Search for the cell housing the specified text and yield its (X, Y) center coordinate. 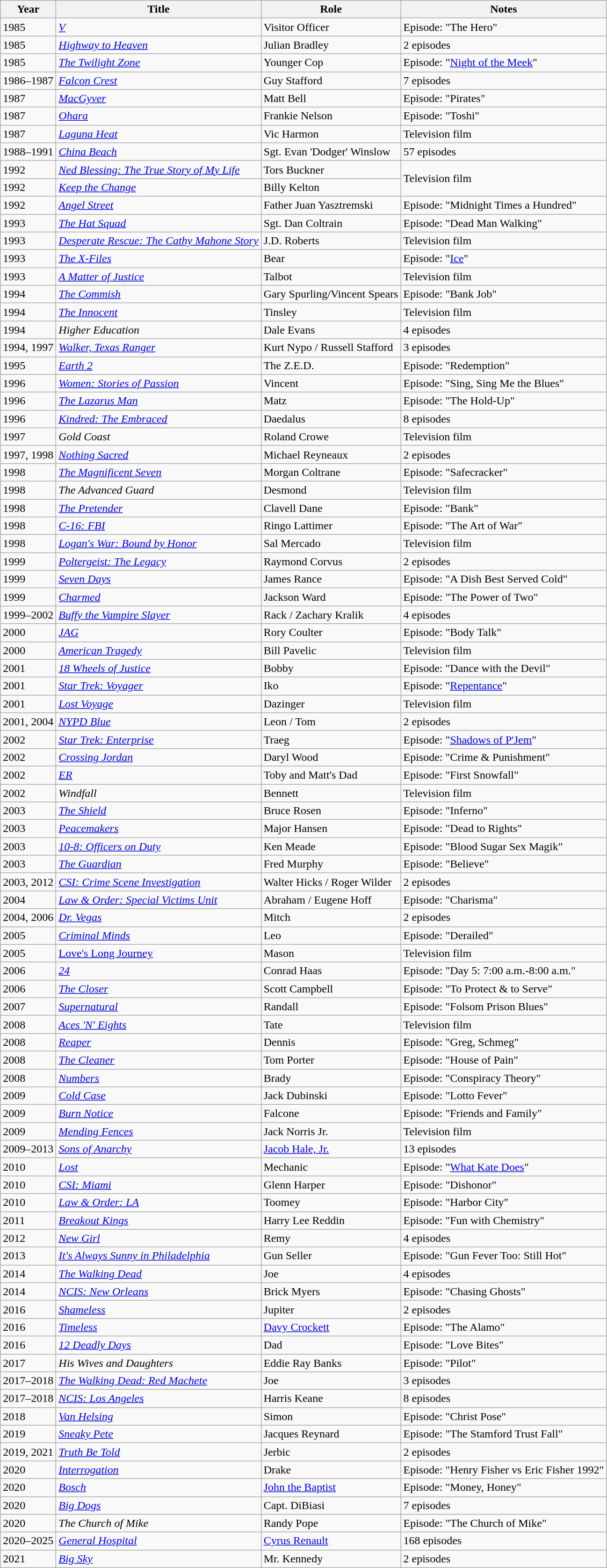
Big Dogs (159, 1505)
Kindred: The Embraced (159, 419)
Episode: "Dead Man Walking" (504, 223)
2004, 2006 (28, 918)
Numbers (159, 1078)
Sgt. Evan 'Dodger' Winslow (331, 152)
The Commish (159, 294)
Episode: "The Stamford Trust Fall" (504, 1434)
CSI: Miami (159, 1185)
ER (159, 775)
NCIS: New Orleans (159, 1291)
Episode: "Lotto Fever" (504, 1096)
Desmond (331, 490)
Roland Crowe (331, 437)
Crossing Jordan (159, 757)
Episode: "House of Pain" (504, 1060)
Star Trek: Voyager (159, 686)
Dennis (331, 1042)
Episode: "A Dish Best Served Cold" (504, 579)
Billy Kelton (331, 187)
Shameless (159, 1309)
Dr. Vegas (159, 918)
Episode: "Friends and Family" (504, 1114)
Bruce Rosen (331, 811)
Episode: "Toshi" (504, 116)
Star Trek: Enterprise (159, 739)
Leo (331, 935)
Brick Myers (331, 1291)
Aces 'N' Eights (159, 1024)
Episode: "Pirates" (504, 98)
Raymond Corvus (331, 562)
Gold Coast (159, 437)
Women: Stories of Passion (159, 383)
Falcone (331, 1114)
Tors Buckner (331, 169)
Sgt. Dan Coltrain (331, 223)
Jacob Hale, Jr. (331, 1149)
Tinsley (331, 312)
Episode: "Midnight Times a Hundred" (504, 205)
1997, 1998 (28, 454)
Logan's War: Bound by Honor (159, 544)
Episode: "Safecracker" (504, 472)
Sons of Anarchy (159, 1149)
Falcon Crest (159, 80)
Episode: "First Snowfall" (504, 775)
The Magnificent Seven (159, 472)
Poltergeist: The Legacy (159, 562)
2009–2013 (28, 1149)
Title (159, 9)
Jacques Reynard (331, 1434)
Abraham / Eugene Hoff (331, 900)
Reaper (159, 1042)
Mitch (331, 918)
Episode: "The Hero" (504, 27)
Episode: "To Protect & to Serve" (504, 989)
James Rance (331, 579)
2011 (28, 1220)
Matz (331, 401)
Leon / Tom (331, 722)
Episode: "Gun Fever Too: Still Hot" (504, 1256)
Episode: "The Church of Mike" (504, 1523)
Father Juan Yasztremski (331, 205)
Episode: "Bank" (504, 508)
C-16: FBI (159, 526)
Episode: "Fun with Chemistry" (504, 1220)
Episode: "Chasing Ghosts" (504, 1291)
Episode: "Love Bites" (504, 1345)
Episode: "Night of the Meek" (504, 63)
Sal Mercado (331, 544)
Role (331, 9)
Visitor Officer (331, 27)
Bill Pavelic (331, 650)
Traeg (331, 739)
Kurt Nypo / Russell Stafford (331, 348)
Timeless (159, 1327)
Episode: "Redemption" (504, 365)
Younger Cop (331, 63)
1986–1987 (28, 80)
Morgan Coltrane (331, 472)
Mr. Kennedy (331, 1559)
Mason (331, 953)
Tate (331, 1024)
Episode: "The Power of Two" (504, 597)
2003, 2012 (28, 882)
Episode: "Conspiracy Theory" (504, 1078)
The Pretender (159, 508)
Major Hansen (331, 829)
Jupiter (331, 1309)
2004 (28, 900)
The Innocent (159, 312)
Episode: "Dance with the Devil" (504, 668)
Episode: "Henry Fisher vs Eric Fisher 1992" (504, 1470)
Dad (331, 1345)
Earth 2 (159, 365)
Capt. DiBiasi (331, 1505)
Scott Campbell (331, 989)
Criminal Minds (159, 935)
The Guardian (159, 864)
2020–2025 (28, 1541)
1997 (28, 437)
Peacemakers (159, 829)
The X-Files (159, 259)
2018 (28, 1416)
Ned Blessing: The True Story of My Life (159, 169)
China Beach (159, 152)
MacGyver (159, 98)
The Cleaner (159, 1060)
10-8: Officers on Duty (159, 846)
Lost Voyage (159, 704)
Episode: "Charisma" (504, 900)
Episode: "Christ Pose" (504, 1416)
The Walking Dead: Red Machete (159, 1381)
Daedalus (331, 419)
Charmed (159, 597)
Law & Order: Special Victims Unit (159, 900)
Ringo Lattimer (331, 526)
Matt Bell (331, 98)
Gun Seller (331, 1256)
American Tragedy (159, 650)
Nothing Sacred (159, 454)
Supernatural (159, 1006)
Episode: "Day 5: 7:00 a.m.-8:00 a.m." (504, 971)
Episode: "The Art of War" (504, 526)
2021 (28, 1559)
Bear (331, 259)
Desperate Rescue: The Cathy Mahone Story (159, 241)
Van Helsing (159, 1416)
Frankie Nelson (331, 116)
Vic Harmon (331, 134)
Breakout Kings (159, 1220)
Higher Education (159, 330)
2001, 2004 (28, 722)
Notes (504, 9)
Episode: "Bank Job" (504, 294)
Episode: "Crime & Punishment" (504, 757)
Angel Street (159, 205)
The Shield (159, 811)
57 episodes (504, 152)
Jack Norris Jr. (331, 1131)
The Twilight Zone (159, 63)
The Lazarus Man (159, 401)
2017 (28, 1363)
The Walking Dead (159, 1274)
Randall (331, 1006)
Toomey (331, 1203)
Remy (331, 1238)
Toby and Matt's Dad (331, 775)
168 episodes (504, 1541)
12 Deadly Days (159, 1345)
1999–2002 (28, 615)
Bosch (159, 1488)
2019 (28, 1434)
It's Always Sunny in Philadelphia (159, 1256)
Randy Pope (331, 1523)
Vincent (331, 383)
JAG (159, 633)
Ohara (159, 116)
Episode: "Derailed" (504, 935)
Tom Porter (331, 1060)
24 (159, 971)
Episode: "Folsom Prison Blues" (504, 1006)
13 episodes (504, 1149)
Sneaky Pete (159, 1434)
Michael Reyneaux (331, 454)
Mending Fences (159, 1131)
Walter Hicks / Roger Wilder (331, 882)
Dale Evans (331, 330)
His Wives and Daughters (159, 1363)
Episode: "Blood Sugar Sex Magik" (504, 846)
Mechanic (331, 1167)
Drake (331, 1470)
The Church of Mike (159, 1523)
Episode: "Greg, Schmeg" (504, 1042)
Windfall (159, 793)
Episode: "What Kate Does" (504, 1167)
Gary Spurling/Vincent Spears (331, 294)
2013 (28, 1256)
Rory Coulter (331, 633)
Walker, Texas Ranger (159, 348)
Episode: "Repentance" (504, 686)
Cold Case (159, 1096)
V (159, 27)
Keep the Change (159, 187)
Lost (159, 1167)
Brady (331, 1078)
1995 (28, 365)
Interrogation (159, 1470)
Clavell Dane (331, 508)
Episode: "Harbor City" (504, 1203)
Seven Days (159, 579)
Daryl Wood (331, 757)
Bennett (331, 793)
Rack / Zachary Kralik (331, 615)
Jackson Ward (331, 597)
Episode: "Sing, Sing Me the Blues" (504, 383)
Episode: "Believe" (504, 864)
Eddie Ray Banks (331, 1363)
Truth Be Told (159, 1452)
Jack Dubinski (331, 1096)
Julian Bradley (331, 45)
Episode: "Body Talk" (504, 633)
Davy Crockett (331, 1327)
Talbot (331, 277)
2019, 2021 (28, 1452)
Law & Order: LA (159, 1203)
2012 (28, 1238)
NYPD Blue (159, 722)
Ken Meade (331, 846)
Highway to Heaven (159, 45)
Episode: "Ice" (504, 259)
The Z.E.D. (331, 365)
Episode: "Pilot" (504, 1363)
1994, 1997 (28, 348)
J.D. Roberts (331, 241)
Conrad Haas (331, 971)
Guy Stafford (331, 80)
A Matter of Justice (159, 277)
Glenn Harper (331, 1185)
Episode: "The Hold-Up" (504, 401)
2007 (28, 1006)
Iko (331, 686)
John the Baptist (331, 1488)
Laguna Heat (159, 134)
Episode: "Dishonor" (504, 1185)
Fred Murphy (331, 864)
Episode: "Dead to Rights" (504, 829)
Episode: "Money, Honey" (504, 1488)
Harris Keane (331, 1399)
Year (28, 9)
The Hat Squad (159, 223)
Episode: "Shadows of P'Jem" (504, 739)
Dazinger (331, 704)
General Hospital (159, 1541)
18 Wheels of Justice (159, 668)
The Advanced Guard (159, 490)
Episode: "Inferno" (504, 811)
Episode: "The Alamo" (504, 1327)
CSI: Crime Scene Investigation (159, 882)
Cyrus Renault (331, 1541)
Simon (331, 1416)
Love's Long Journey (159, 953)
Buffy the Vampire Slayer (159, 615)
Jerbic (331, 1452)
New Girl (159, 1238)
Burn Notice (159, 1114)
Harry Lee Reddin (331, 1220)
The Closer (159, 989)
Bobby (331, 668)
Big Sky (159, 1559)
NCIS: Los Angeles (159, 1399)
1988–1991 (28, 152)
